Return [X, Y] of the center of cell containing provided text 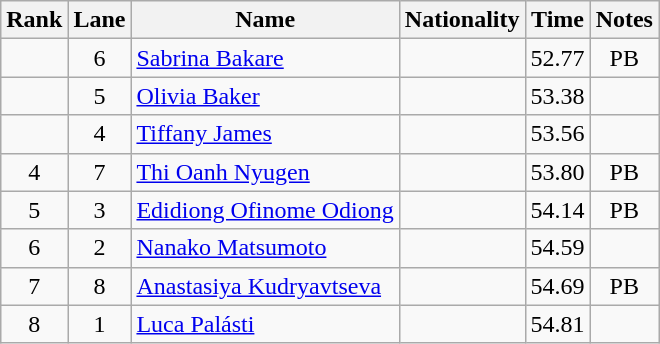
Olivia Baker [265, 96]
53.56 [558, 134]
3 [100, 210]
Sabrina Bakare [265, 58]
1 [100, 324]
Tiffany James [265, 134]
54.59 [558, 248]
53.38 [558, 96]
Notes [624, 20]
54.14 [558, 210]
2 [100, 248]
Anastasiya Kudryavtseva [265, 286]
Time [558, 20]
Name [265, 20]
Edidiong Ofinome Odiong [265, 210]
Lane [100, 20]
53.80 [558, 172]
52.77 [558, 58]
Nationality [462, 20]
Luca Palásti [265, 324]
Rank [34, 20]
Thi Oanh Nyugen [265, 172]
54.81 [558, 324]
54.69 [558, 286]
Nanako Matsumoto [265, 248]
